Pinpoint the cell where the given text exists, returning its [x, y] midpoint coordinate. 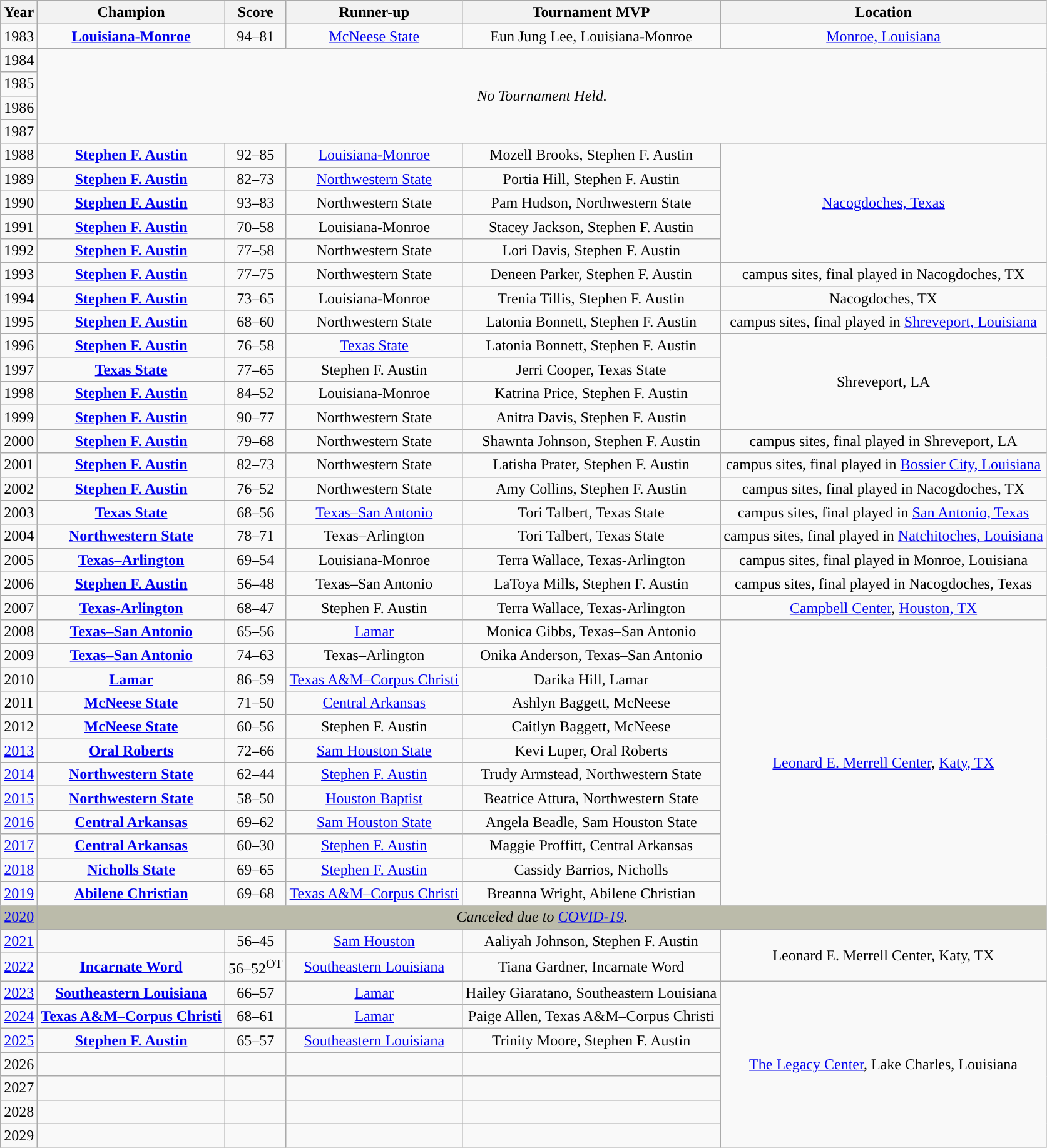
Kevi Luper, Oral Roberts [591, 751]
2000 [19, 441]
2017 [19, 846]
2014 [19, 775]
56–52OT [255, 967]
2004 [19, 536]
1996 [19, 346]
Runner-up [374, 13]
84–52 [255, 394]
campus sites, final played in Nacogdoches, Texas [884, 584]
Tournament MVP [591, 13]
76–52 [255, 489]
56–45 [255, 941]
Year [19, 13]
Nicholls State [131, 870]
Sam Houston [374, 941]
70–58 [255, 226]
campus sites, final played in Natchitoches, Louisiana [884, 536]
73–65 [255, 298]
92–85 [255, 155]
Houston Baptist [374, 798]
Paige Allen, Texas A&M–Corpus Christi [591, 1017]
65–56 [255, 631]
78–71 [255, 536]
69–54 [255, 560]
1989 [19, 179]
2011 [19, 703]
Beatrice Attura, Northwestern State [591, 798]
2026 [19, 1064]
Texas-Arlington [131, 607]
2008 [19, 631]
62–44 [255, 775]
2003 [19, 512]
60–30 [255, 846]
1997 [19, 370]
2009 [19, 655]
1985 [19, 84]
Monica Gibbs, Texas–San Antonio [591, 631]
86–59 [255, 679]
LaToya Mills, Stephen F. Austin [591, 584]
Anitra Davis, Stephen F. Austin [591, 417]
77–58 [255, 250]
Mozell Brooks, Stephen F. Austin [591, 155]
77–65 [255, 370]
74–63 [255, 655]
Shawnta Johnson, Stephen F. Austin [591, 441]
1992 [19, 250]
Score [255, 13]
Shreveport, LA [884, 382]
1987 [19, 131]
65–57 [255, 1040]
1995 [19, 322]
Caitlyn Baggett, McNeese [591, 727]
Ashlyn Baggett, McNeese [591, 703]
71–50 [255, 703]
72–66 [255, 751]
Abilene Christian [131, 893]
Trenia Tillis, Stephen F. Austin [591, 298]
Trudy Armstead, Northwestern State [591, 775]
No Tournament Held. [542, 96]
Katrina Price, Stephen F. Austin [591, 394]
Stacey Jackson, Stephen F. Austin [591, 226]
58–50 [255, 798]
Portia Hill, Stephen F. Austin [591, 179]
Latisha Prater, Stephen F. Austin [591, 465]
Deneen Parker, Stephen F. Austin [591, 274]
60–56 [255, 727]
2016 [19, 822]
2020 [19, 917]
Trinity Moore, Stephen F. Austin [591, 1040]
69–68 [255, 893]
campus sites, final played in Monroe, Louisiana [884, 560]
79–68 [255, 441]
Amy Collins, Stephen F. Austin [591, 489]
2022 [19, 967]
2007 [19, 607]
2015 [19, 798]
Jerri Cooper, Texas State [591, 370]
1990 [19, 203]
69–65 [255, 870]
2006 [19, 584]
68–61 [255, 1017]
Campbell Center, Houston, TX [884, 607]
The Legacy Center, Lake Charles, Louisiana [884, 1064]
campus sites, final played in Shreveport, Louisiana [884, 322]
2023 [19, 993]
1988 [19, 155]
2013 [19, 751]
1999 [19, 417]
Pam Hudson, Northwestern State [591, 203]
campus sites, final played in Bossier City, Louisiana [884, 465]
90–77 [255, 417]
1983 [19, 36]
2005 [19, 560]
Angela Beadle, Sam Houston State [591, 822]
68–60 [255, 322]
2019 [19, 893]
2010 [19, 679]
Nacogdoches, Texas [884, 203]
68–47 [255, 607]
Monroe, Louisiana [884, 36]
69–62 [255, 822]
93–83 [255, 203]
2027 [19, 1088]
2024 [19, 1017]
1998 [19, 394]
94–81 [255, 36]
Canceled due to COVID-19. [542, 917]
Incarnate Word [131, 967]
2021 [19, 941]
campus sites, final played in San Antonio, Texas [884, 512]
campus sites, final played in Shreveport, LA [884, 441]
68–56 [255, 512]
2025 [19, 1040]
1991 [19, 226]
Aaliyah Johnson, Stephen F. Austin [591, 941]
Champion [131, 13]
Oral Roberts [131, 751]
Hailey Giaratano, Southeastern Louisiana [591, 993]
2018 [19, 870]
1993 [19, 274]
Darika Hill, Lamar [591, 679]
2028 [19, 1112]
1984 [19, 60]
Tiana Gardner, Incarnate Word [591, 967]
2001 [19, 465]
Location [884, 13]
2002 [19, 489]
Maggie Proffitt, Central Arkansas [591, 846]
Nacogdoches, TX [884, 298]
56–48 [255, 584]
Eun Jung Lee, Louisiana-Monroe [591, 36]
Lori Davis, Stephen F. Austin [591, 250]
Cassidy Barrios, Nicholls [591, 870]
1986 [19, 108]
1994 [19, 298]
Breanna Wright, Abilene Christian [591, 893]
2029 [19, 1135]
77–75 [255, 274]
2012 [19, 727]
76–58 [255, 346]
66–57 [255, 993]
Onika Anderson, Texas–San Antonio [591, 655]
